For the text-containing cell, return its midpoint in [X, Y] coordinate format. 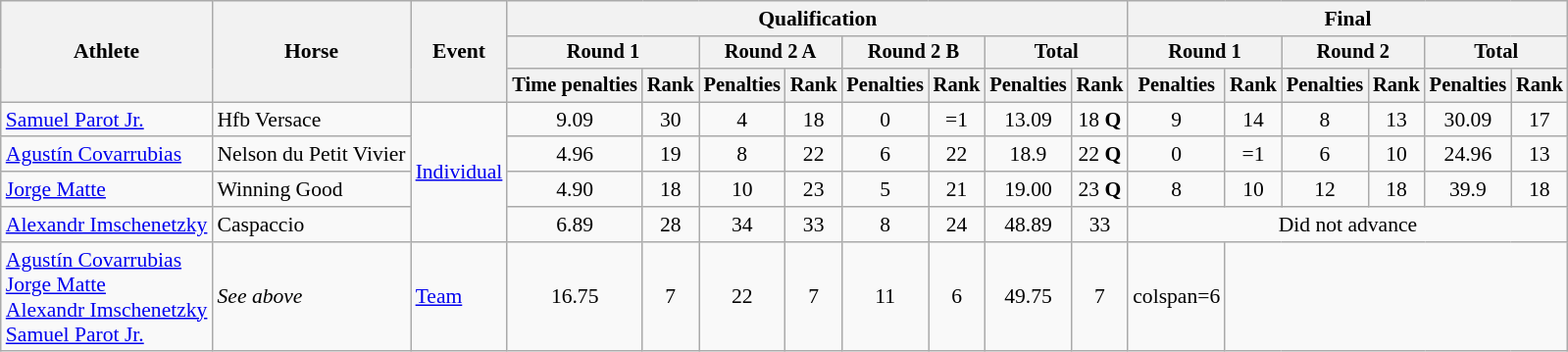
14 [1253, 120]
9.09 [575, 120]
Round 2 A [771, 53]
4.96 [575, 155]
18.9 [1028, 155]
Round 2 B [913, 53]
34 [742, 225]
Agustín Covarrubias [107, 155]
Did not advance [1347, 225]
21 [957, 189]
16.75 [575, 297]
Samuel Parot Jr. [107, 120]
Alexandr Imschenetzky [107, 225]
48.89 [1028, 225]
Qualification [818, 19]
24 [957, 225]
Jorge Matte [107, 189]
22 Q [1100, 155]
28 [671, 225]
4 [742, 120]
Winning Good [311, 189]
Time penalties [575, 85]
Team [459, 297]
5 [885, 189]
6.89 [575, 225]
Horse [311, 51]
9 [1177, 120]
18 Q [1100, 120]
19.00 [1028, 189]
See above [311, 297]
23 Q [1100, 189]
Agustín CovarrubiasJorge MatteAlexandr ImschenetzkySamuel Parot Jr. [107, 297]
17 [1540, 120]
Individual [459, 172]
Nelson du Petit Vivier [311, 155]
30 [671, 120]
12 [1325, 189]
4.90 [575, 189]
Hfb Versace [311, 120]
Round 2 [1353, 53]
49.75 [1028, 297]
24.96 [1468, 155]
23 [814, 189]
Caspaccio [311, 225]
Final [1347, 19]
Event [459, 51]
colspan=6 [1177, 297]
11 [885, 297]
19 [671, 155]
Athlete [107, 51]
30.09 [1468, 120]
13.09 [1028, 120]
39.9 [1468, 189]
